For the text-containing cell, return its midpoint in [X, Y] coordinate format. 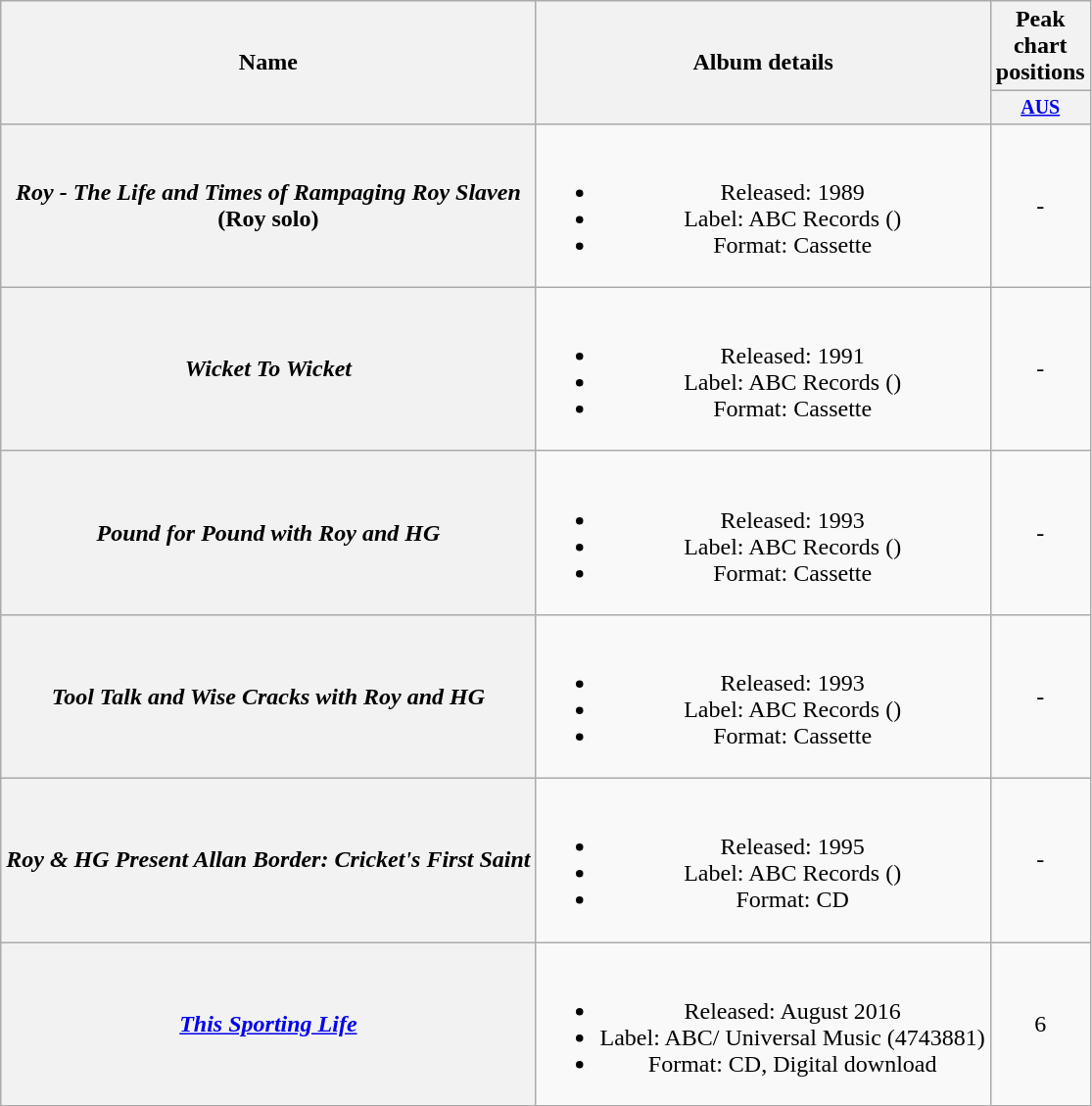
Released: August 2016Label: ABC/ Universal Music (4743881)Format: CD, Digital download [763, 1025]
AUS [1040, 108]
Released: 1989Label: ABC Records ()Format: Cassette [763, 206]
Album details [763, 63]
Released: 1991Label: ABC Records ()Format: Cassette [763, 368]
Released: 1995Label: ABC Records ()Format: CD [763, 860]
6 [1040, 1025]
This Sporting Life [268, 1025]
Roy & HG Present Allan Border: Cricket's First Saint [268, 860]
Tool Talk and Wise Cracks with Roy and HG [268, 696]
Roy - The Life and Times of Rampaging Roy Slaven (Roy solo) [268, 206]
Wicket To Wicket [268, 368]
Pound for Pound with Roy and HG [268, 533]
Peak chart positions [1040, 46]
Name [268, 63]
